Extract the [x, y] coordinate from the center of the cell holding the provided text.  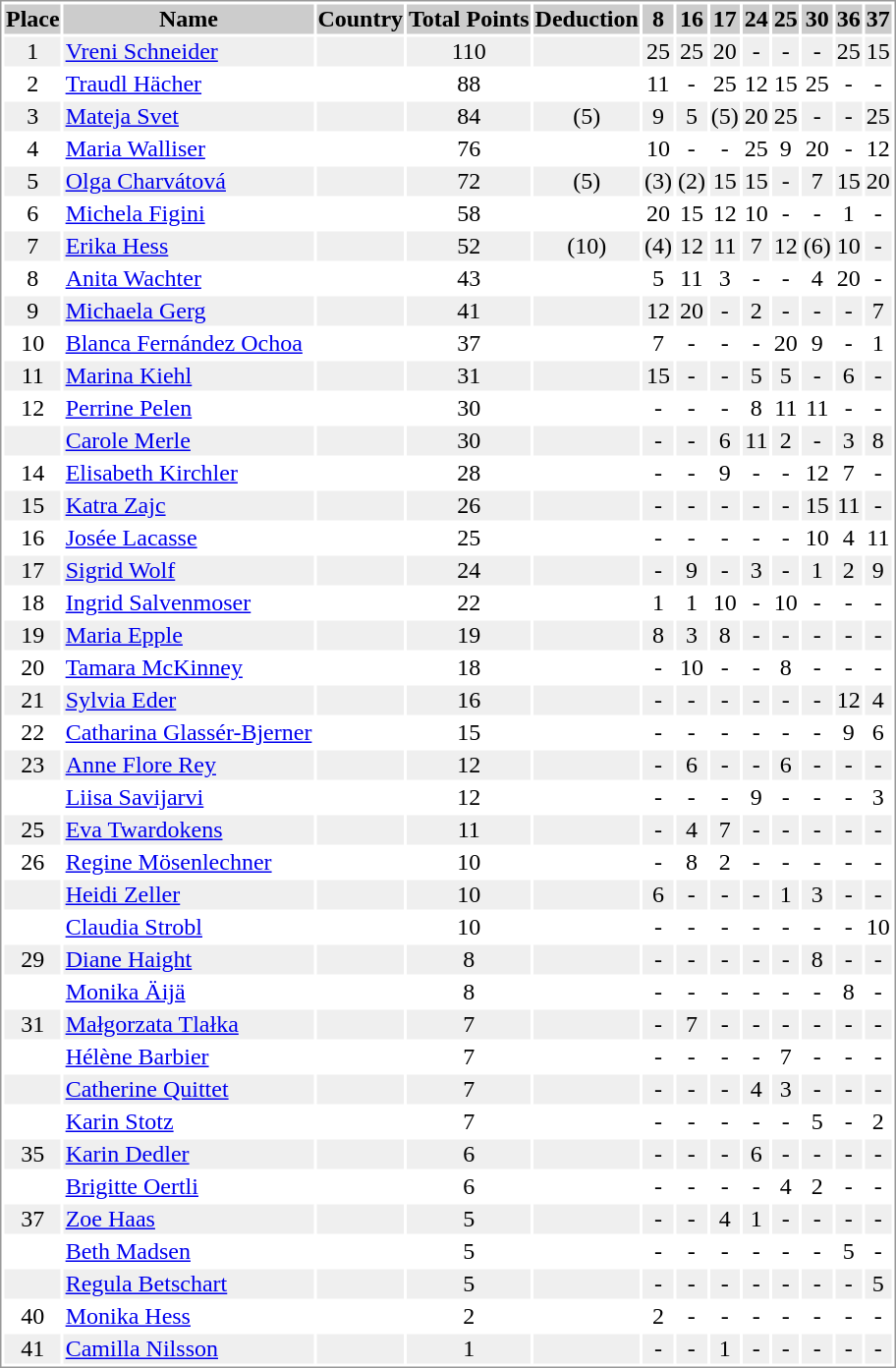
Traudl Hächer [189, 84]
88 [470, 84]
Claudia Strobl [189, 927]
Regine Mösenlechner [189, 862]
23 [32, 766]
Hélène Barbier [189, 1056]
(10) [587, 247]
Maria Epple [189, 636]
Perrine Pelen [189, 408]
Country [361, 19]
Karin Stotz [189, 1121]
Brigitte Oertli [189, 1186]
Katra Zajc [189, 506]
58 [470, 213]
Diane Haight [189, 960]
21 [32, 701]
Liisa Savijarvi [189, 797]
Sylvia Eder [189, 701]
Regula Betschart [189, 1284]
Beth Madsen [189, 1251]
(3) [658, 182]
Catharina Glassér-Bjerner [189, 732]
Monika Äijä [189, 992]
Catherine Quittet [189, 1090]
Michela Figini [189, 213]
Ingrid Salvenmoser [189, 602]
Karin Dedler [189, 1155]
Anne Flore Rey [189, 766]
Monika Hess [189, 1316]
Place [32, 19]
72 [470, 182]
(2) [692, 182]
Anita Wachter [189, 278]
Vreni Schneider [189, 52]
Josée Lacasse [189, 538]
35 [32, 1155]
(4) [658, 247]
Mateja Svet [189, 117]
110 [470, 52]
Erika Hess [189, 247]
Camilla Nilsson [189, 1349]
Małgorzata Tlałka [189, 1025]
Carole Merle [189, 441]
Deduction [587, 19]
40 [32, 1316]
14 [32, 473]
29 [32, 960]
Blanca Fernández Ochoa [189, 343]
Sigrid Wolf [189, 571]
43 [470, 278]
Michaela Gerg [189, 312]
Marina Kiehl [189, 376]
Elisabeth Kirchler [189, 473]
Name [189, 19]
Zoe Haas [189, 1220]
Eva Twardokens [189, 830]
Tamara McKinney [189, 667]
28 [470, 473]
76 [470, 148]
52 [470, 247]
84 [470, 117]
Heidi Zeller [189, 895]
Olga Charvátová [189, 182]
Total Points [470, 19]
(6) [817, 247]
36 [849, 19]
Maria Walliser [189, 148]
